Locate the cell with the specified text and output its (X, Y) center coordinate. 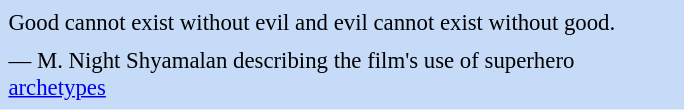
Good cannot exist without evil and evil cannot exist without good. (342, 23)
— M. Night Shyamalan describing the film's use of superhero archetypes (342, 74)
